Find where the given text appears and provide that cell's center as [X, Y] coordinate. 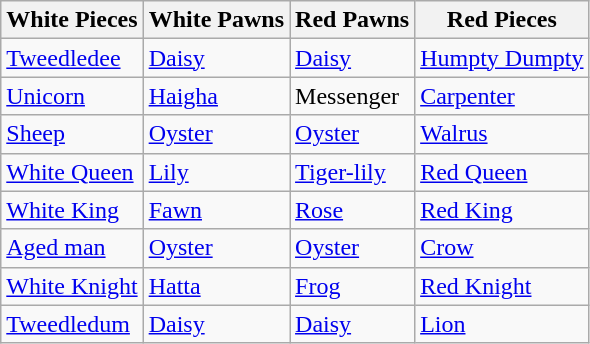
Tweedledum [72, 324]
Red Queen [502, 172]
White Pawns [216, 20]
Tweedledee [72, 58]
Lion [502, 324]
Messenger [352, 96]
White Knight [72, 286]
Sheep [72, 134]
Lily [216, 172]
Red Pawns [352, 20]
Unicorn [72, 96]
Red Pieces [502, 20]
Red Knight [502, 286]
White King [72, 210]
Hatta [216, 286]
Humpty Dumpty [502, 58]
Rose [352, 210]
Carpenter [502, 96]
Crow [502, 248]
Tiger-lily [352, 172]
Walrus [502, 134]
Frog [352, 286]
Aged man [72, 248]
Red King [502, 210]
Haigha [216, 96]
White Queen [72, 172]
Fawn [216, 210]
White Pieces [72, 20]
